Provide the [X, Y] coordinate of the cell's center where the given text is located.  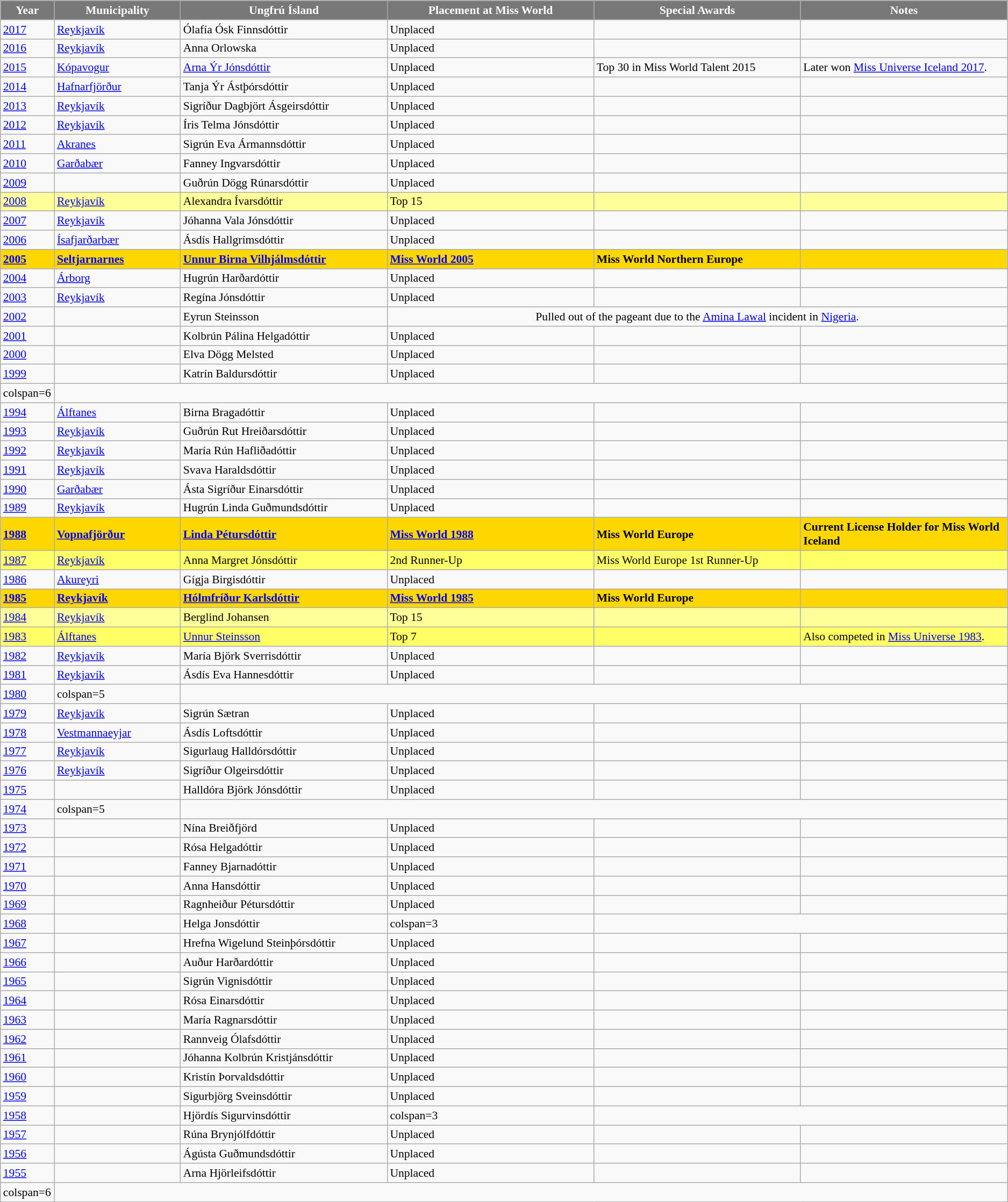
2007 [27, 221]
Sigrún Sætran [284, 713]
1986 [27, 579]
1989 [27, 508]
Miss World 1985 [490, 598]
Ásta Sigríður Einarsdóttir [284, 489]
Jóhanna Kolbrún Kristjánsdóttir [284, 1058]
1966 [27, 962]
1975 [27, 790]
2016 [27, 48]
2008 [27, 202]
1973 [27, 828]
2009 [27, 183]
María Ragnarsdóttir [284, 1020]
Municipality [117, 10]
1999 [27, 374]
Halldóra Björk Jónsdóttir [284, 790]
Alexandra Ívarsdóttir [284, 202]
Hrefna Wigelund Steinþórsdóttir [284, 943]
Current License Holder for Miss World Iceland [904, 534]
2002 [27, 317]
Ásdís Eva Hannesdóttir [284, 675]
1970 [27, 886]
Linda Pétursdóttir [284, 534]
1971 [27, 867]
Anna Margret Jónsdóttir [284, 560]
1967 [27, 943]
Special Awards [697, 10]
1985 [27, 598]
1972 [27, 848]
1993 [27, 432]
Auður Harðardóttir [284, 962]
Miss World Europe 1st Runner-Up [697, 560]
Rósa Helgadóttir [284, 848]
Tanja Ýr Ástþórsdóttir [284, 87]
2015 [27, 68]
Rósa Einarsdóttir [284, 1001]
1994 [27, 412]
Ásdís Loftsdóttir [284, 733]
1959 [27, 1097]
Pulled out of the pageant due to the Amina Lawal incident in Nigeria. [697, 317]
Arna Hjörleifsdóttir [284, 1173]
María Rún Hafliðadóttir [284, 451]
1982 [27, 656]
Sigurlaug Halldórsdóttir [284, 752]
Regína Jónsdóttir [284, 298]
1974 [27, 809]
Top 7 [490, 637]
Ágústa Guðmundsdóttir [284, 1154]
Íris Telma Jónsdóttir [284, 125]
2011 [27, 145]
Unnur Steinsson [284, 637]
Hafnarfjörður [117, 87]
1955 [27, 1173]
2014 [27, 87]
2012 [27, 125]
Sigríður Dagbjört Ásgeirsdóttir [284, 106]
Also competed in Miss Universe 1983. [904, 637]
Ísafjarðarbær [117, 240]
Sigurbjörg Sveinsdóttir [284, 1097]
Eyrun Steinsson [284, 317]
Fanney Ingvarsdóttir [284, 163]
2010 [27, 163]
Árborg [117, 278]
2001 [27, 336]
Miss World Northern Europe [697, 259]
2006 [27, 240]
Kópavogur [117, 68]
1969 [27, 905]
1958 [27, 1115]
2017 [27, 30]
Hólmfríður Karlsdóttir [284, 598]
Sigrún Eva Ármannsdóttir [284, 145]
Ólafía Ósk Finnsdóttir [284, 30]
Anna Orlowska [284, 48]
1988 [27, 534]
2000 [27, 355]
Ragnheiður Pétursdóttir [284, 905]
Top 30 in Miss World Talent 2015 [697, 68]
1957 [27, 1135]
1961 [27, 1058]
2004 [27, 278]
Elva Dögg Melsted [284, 355]
Notes [904, 10]
Kolbrún Pálina Helgadóttir [284, 336]
Arna Ýr Jónsdóttir [284, 68]
1992 [27, 451]
2003 [27, 298]
Seltjarnarnes [117, 259]
Placement at Miss World [490, 10]
1981 [27, 675]
2013 [27, 106]
1979 [27, 713]
Anna Hansdóttir [284, 886]
Katrín Baldursdóttir [284, 374]
Hugrún Linda Guðmundsdóttir [284, 508]
Guðrún Dögg Rúnarsdóttir [284, 183]
Later won Miss Universe Iceland 2017. [904, 68]
Svava Haraldsdóttir [284, 470]
1964 [27, 1001]
Hugrún Harðardóttir [284, 278]
Vestmannaeyjar [117, 733]
1980 [27, 695]
1987 [27, 560]
Sigríður Olgeirsdóttir [284, 771]
Berglind Johansen [284, 618]
Rannveig Ólafsdóttir [284, 1039]
Sigrún Vignisdóttir [284, 982]
2005 [27, 259]
Helga Jonsdóttir [284, 924]
Guðrún Rut Hreiðarsdóttir [284, 432]
1977 [27, 752]
Year [27, 10]
Ungfrú Ísland [284, 10]
1965 [27, 982]
Fanney Bjarnadóttir [284, 867]
María Björk Sverrisdóttir [284, 656]
1978 [27, 733]
Gígja Birgisdóttir [284, 579]
1991 [27, 470]
1990 [27, 489]
2nd Runner-Up [490, 560]
Akureyri [117, 579]
1956 [27, 1154]
1984 [27, 618]
1983 [27, 637]
Hjördís Sigurvinsdóttir [284, 1115]
Miss World 2005 [490, 259]
Akranes [117, 145]
1960 [27, 1077]
1962 [27, 1039]
Rúna Brynjólfdóttir [284, 1135]
1976 [27, 771]
1968 [27, 924]
Vopnafjörður [117, 534]
Jóhanna Vala Jónsdóttir [284, 221]
Miss World 1988 [490, 534]
Unnur Birna Vilhjálmsdóttir [284, 259]
Ásdís Hallgrímsdóttir [284, 240]
Birna Bragadóttir [284, 412]
1963 [27, 1020]
Nína Breiðfjörd [284, 828]
Kristín Þorvaldsdóttir [284, 1077]
